Capture the cell that displays the provided text and extract its (X, Y) central coordinate. 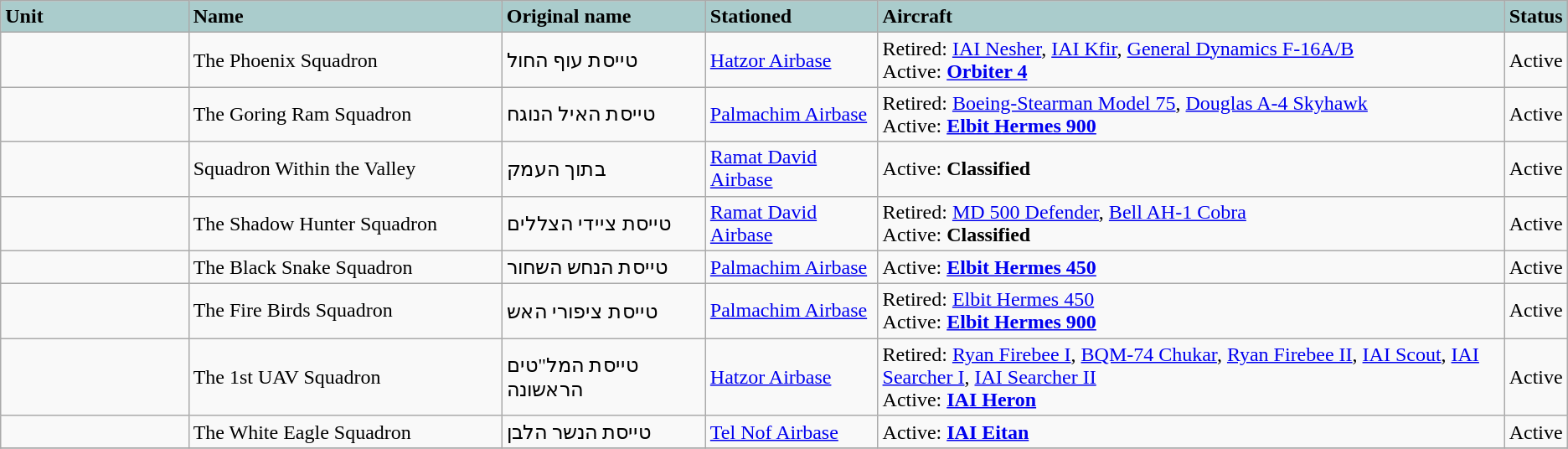
Retired: IAI Nesher, IAI Kfir, General Dynamics F-16A/BActive: Orbiter 4 (1191, 60)
Active: Elbit Hermes 450 (1191, 267)
טייסת ציפורי האש (603, 312)
טייסת הנחש השחור (603, 267)
The White Eagle Squadron (345, 432)
Retired: MD 500 Defender, Bell AH-1 CobraActive: Classified (1191, 223)
Original name (603, 17)
Retired: Boeing-Stearman Model 75, Douglas A-4 SkyhawkActive: Elbit Hermes 900 (1191, 114)
בתוך העמק (603, 169)
Retired: Ryan Firebee I, BQM-74 Chukar, Ryan Firebee II, IAI Scout, IAI Searcher I, IAI Searcher IIActive: IAI Heron (1191, 377)
The Fire Birds Squadron (345, 312)
The 1st UAV Squadron (345, 377)
Tel Nof Airbase (792, 432)
Aircraft (1191, 17)
Active: IAI Eitan (1191, 432)
טייסת עוף החול (603, 60)
Active: Classified (1191, 169)
טייסת המל"טים הראשונה (603, 377)
Stationed (792, 17)
טייסת ציידי הצללים (603, 223)
Status (1536, 17)
Retired: Elbit Hermes 450 Active: Elbit Hermes 900 (1191, 312)
The Shadow Hunter Squadron (345, 223)
Name (345, 17)
The Phoenix Squadron (345, 60)
טייסת האיל הנוגח (603, 114)
Unit (95, 17)
The Black Snake Squadron (345, 267)
טייסת הנשר הלבן (603, 432)
The Goring Ram Squadron (345, 114)
Squadron Within the Valley (345, 169)
